Output the [x, y] coordinate of the center of the cell containing the given text.  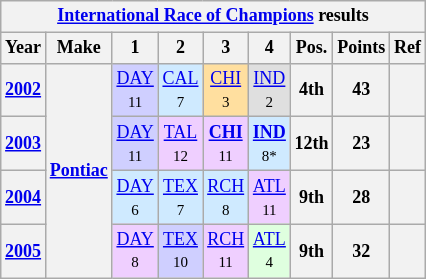
CHI3 [226, 90]
Pontiac [78, 170]
International Race of Champions results [213, 16]
IND8* [270, 144]
32 [362, 251]
2 [180, 48]
4 [270, 48]
Pos. [312, 48]
CAL7 [180, 90]
Ref [408, 48]
IND2 [270, 90]
4th [312, 90]
43 [362, 90]
Year [24, 48]
DAY8 [135, 251]
CHI11 [226, 144]
TEX10 [180, 251]
DAY6 [135, 197]
TAL12 [180, 144]
RCH8 [226, 197]
2005 [24, 251]
TEX7 [180, 197]
Points [362, 48]
12th [312, 144]
2003 [24, 144]
RCH11 [226, 251]
ATL11 [270, 197]
3 [226, 48]
2004 [24, 197]
ATL4 [270, 251]
Make [78, 48]
1 [135, 48]
28 [362, 197]
23 [362, 144]
2002 [24, 90]
